Return [x, y] of the center of cell containing provided text 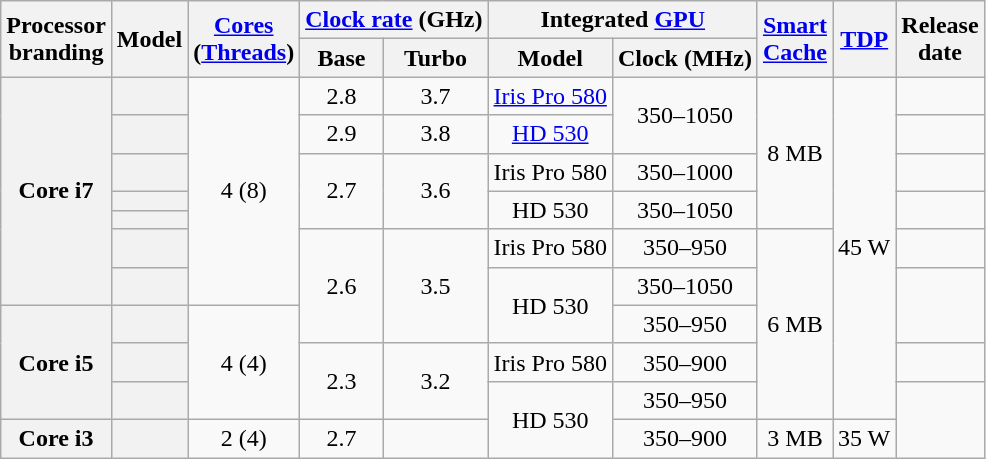
Core i7 [56, 191]
2 (4) [244, 438]
Core i5 [56, 362]
Integrated GPU [622, 20]
45 W [864, 248]
Clock (MHz) [684, 58]
Processorbranding [56, 39]
2.9 [342, 134]
4 (4) [244, 362]
8 MB [794, 153]
2.8 [342, 96]
35 W [864, 438]
Clock rate (GHz) [394, 20]
3.8 [436, 134]
2.6 [342, 286]
3.5 [436, 286]
3.7 [436, 96]
350–1000 [684, 172]
3 MB [794, 438]
Cores(Threads) [244, 39]
Base [342, 58]
3.6 [436, 191]
Releasedate [940, 39]
Core i3 [56, 438]
6 MB [794, 324]
TDP [864, 39]
4 (8) [244, 191]
SmartCache [794, 39]
Turbo [436, 58]
3.2 [436, 381]
2.3 [342, 381]
